Scan for the cell matching the given text and deliver its (x, y) coordinate at center. 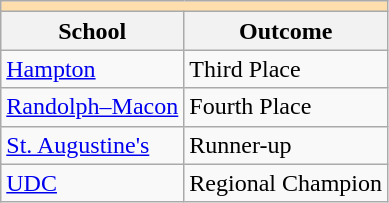
St. Augustine's (92, 145)
UDC (92, 183)
School (92, 31)
Runner-up (286, 145)
Hampton (92, 69)
Third Place (286, 69)
Fourth Place (286, 107)
Regional Champion (286, 183)
Outcome (286, 31)
Randolph–Macon (92, 107)
